Provide the [X, Y] coordinate of the cell's center where the given text is located.  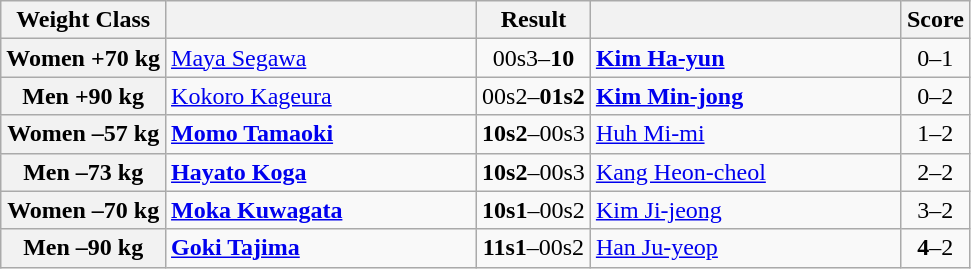
Maya Segawa [322, 58]
2–2 [935, 172]
Momo Tamaoki [322, 134]
Kim Ha-yun [746, 58]
4–2 [935, 248]
Women –57 kg [84, 134]
Women +70 kg [84, 58]
Kim Ji-jeong [746, 210]
Han Ju-yeop [746, 248]
11s1–00s2 [534, 248]
Weight Class [84, 20]
00s2–01s2 [534, 96]
Result [534, 20]
Huh Mi-mi [746, 134]
Men –90 kg [84, 248]
Men –73 kg [84, 172]
Women –70 kg [84, 210]
Men +90 kg [84, 96]
Hayato Koga [322, 172]
Kim Min-jong [746, 96]
Kang Heon-cheol [746, 172]
0–1 [935, 58]
10s1–00s2 [534, 210]
Kokoro Kageura [322, 96]
Score [935, 20]
0–2 [935, 96]
00s3–10 [534, 58]
Moka Kuwagata [322, 210]
3–2 [935, 210]
1–2 [935, 134]
Goki Tajima [322, 248]
